Identify which cell holds the provided text, then report its [x, y] central coordinate. 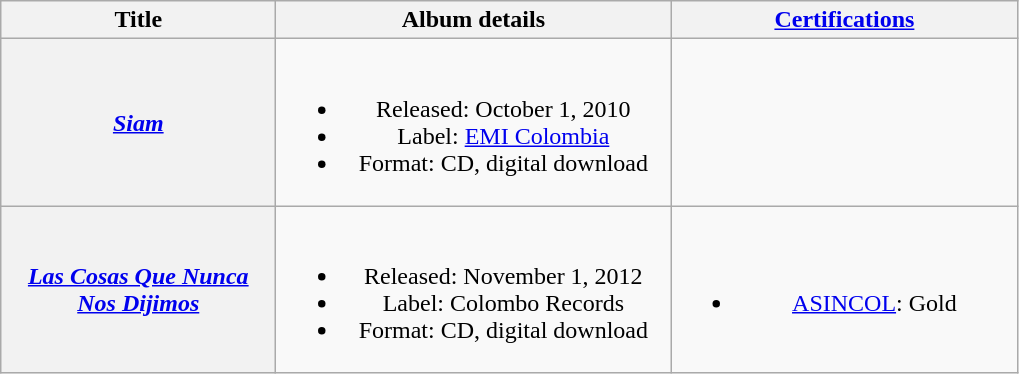
ASINCOL: Gold [844, 290]
Album details [474, 20]
Las Cosas Que Nunca Nos Dijimos [138, 290]
Released: October 1, 2010Label: EMI ColombiaFormat: CD, digital download [474, 122]
Siam [138, 122]
Released: November 1, 2012Label: Colombo RecordsFormat: CD, digital download [474, 290]
Certifications [844, 20]
Title [138, 20]
